Extract the [x, y] coordinate from the center of the cell holding the provided text.  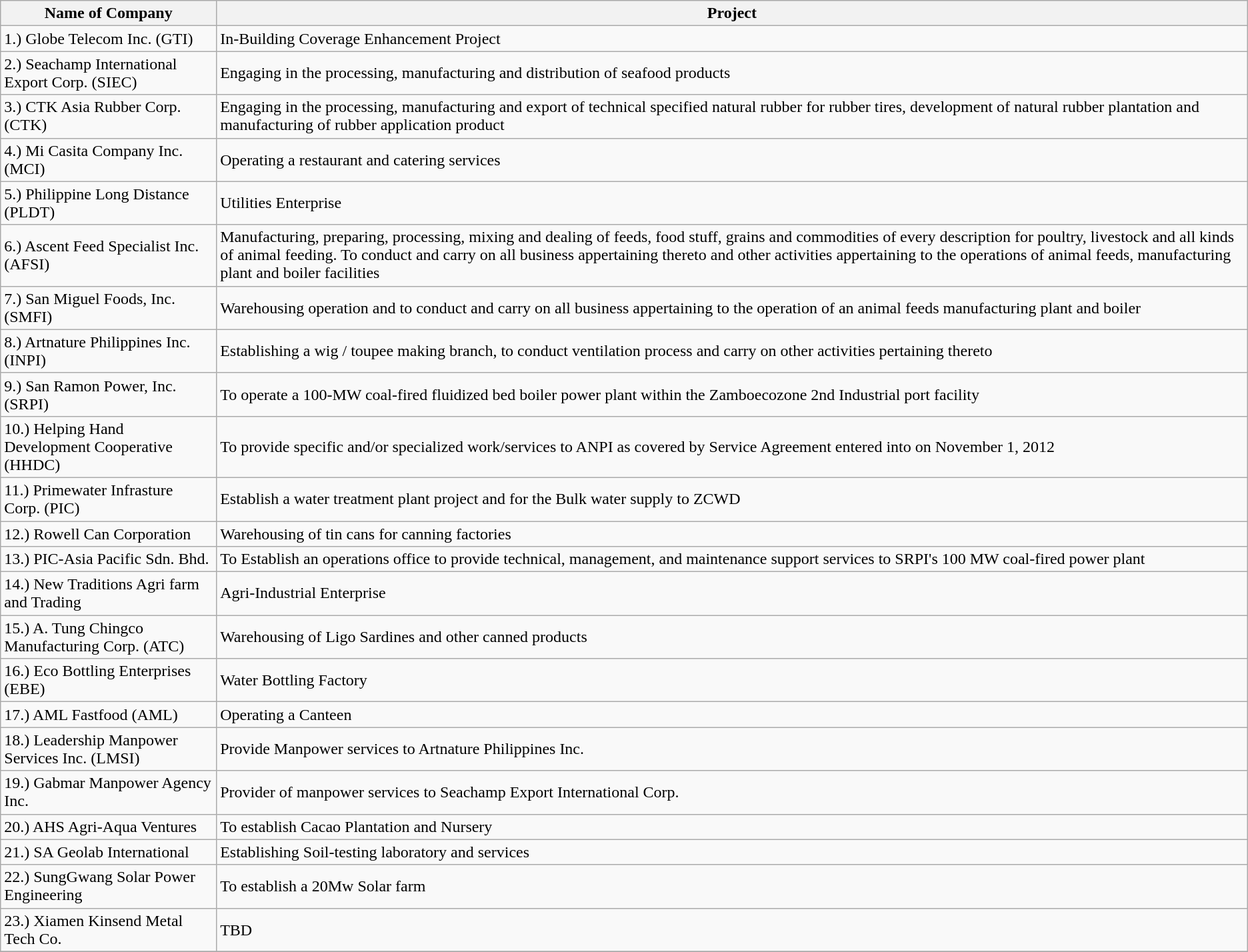
3.) CTK Asia Rubber Corp. (CTK) [109, 116]
Establishing a wig / toupee making branch, to conduct ventilation process and carry on other activities pertaining thereto [732, 351]
To establish Cacao Plantation and Nursery [732, 827]
Project [732, 13]
To Establish an operations office to provide technical, management, and maintenance support services to SRPI's 100 MW coal-fired power plant [732, 559]
Name of Company [109, 13]
To establish a 20Mw Solar farm [732, 887]
12.) Rowell Can Corporation [109, 534]
10.) Helping Hand Development Cooperative (HHDC) [109, 447]
Provider of manpower services to Seachamp Export International Corp. [732, 792]
13.) PIC-Asia Pacific Sdn. Bhd. [109, 559]
TBD [732, 929]
5.) Philippine Long Distance (PLDT) [109, 203]
Warehousing of Ligo Sardines and other canned products [732, 637]
Operating a restaurant and catering services [732, 160]
11.) Primewater Infrasture Corp. (PIC) [109, 499]
Provide Manpower services to Artnature Philippines Inc. [732, 749]
23.) Xiamen Kinsend Metal Tech Co. [109, 929]
To provide specific and/or specialized work/services to ANPI as covered by Service Agreement entered into on November 1, 2012 [732, 447]
Water Bottling Factory [732, 680]
7.) San Miguel Foods, Inc. (SMFI) [109, 308]
19.) Gabmar Manpower Agency Inc. [109, 792]
Utilities Enterprise [732, 203]
In-Building Coverage Enhancement Project [732, 39]
Warehousing of tin cans for canning factories [732, 534]
Establishing Soil-testing laboratory and services [732, 852]
1.) Globe Telecom Inc. (GTI) [109, 39]
17.) AML Fastfood (AML) [109, 715]
18.) Leadership Manpower Services Inc. (LMSI) [109, 749]
15.) A. Tung Chingco Manufacturing Corp. (ATC) [109, 637]
20.) AHS Agri-Aqua Ventures [109, 827]
Operating a Canteen [732, 715]
Agri-Industrial Enterprise [732, 593]
To operate a 100-MW coal-fired fluidized bed boiler power plant within the Zamboecozone 2nd Industrial port facility [732, 395]
Establish a water treatment plant project and for the Bulk water supply to ZCWD [732, 499]
22.) SungGwang Solar Power Engineering [109, 887]
8.) Artnature Philippines Inc. (INPI) [109, 351]
16.) Eco Bottling Enterprises (EBE) [109, 680]
9.) San Ramon Power, Inc. (SRPI) [109, 395]
Engaging in the processing, manufacturing and distribution of seafood products [732, 73]
4.) Mi Casita Company Inc. (MCI) [109, 160]
Warehousing operation and to conduct and carry on all business appertaining to the operation of an animal feeds manufacturing plant and boiler [732, 308]
14.) New Traditions Agri farm and Trading [109, 593]
6.) Ascent Feed Specialist Inc. (AFSI) [109, 255]
2.) Seachamp International Export Corp. (SIEC) [109, 73]
21.) SA Geolab International [109, 852]
